Pinpoint the cell where the given text exists, returning its (X, Y) midpoint coordinate. 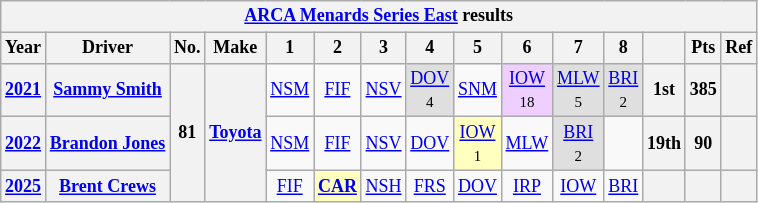
MLW5 (578, 90)
2 (338, 48)
IOW (578, 186)
Make (236, 48)
2022 (24, 144)
2025 (24, 186)
1 (290, 48)
Pts (703, 48)
Toyota (236, 132)
Sammy Smith (107, 90)
FRS (430, 186)
Brent Crews (107, 186)
BRI (624, 186)
6 (526, 48)
CAR (338, 186)
1st (664, 90)
SNM (478, 90)
DOV4 (430, 90)
Year (24, 48)
7 (578, 48)
MLW (526, 144)
8 (624, 48)
81 (188, 132)
NSH (384, 186)
2021 (24, 90)
5 (478, 48)
IRP (526, 186)
385 (703, 90)
3 (384, 48)
IOW1 (478, 144)
90 (703, 144)
Driver (107, 48)
IOW18 (526, 90)
19th (664, 144)
No. (188, 48)
ARCA Menards Series East results (379, 16)
Ref (739, 48)
4 (430, 48)
Brandon Jones (107, 144)
